Determine the [x, y] coordinate at the center of the cell enclosing the given text.  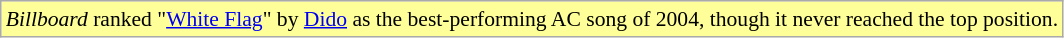
Billboard ranked "White Flag" by Dido as the best-performing AC song of 2004, though it never reached the top position. [532, 19]
